Provide the [X, Y] coordinate of the cell's center where the given text is located.  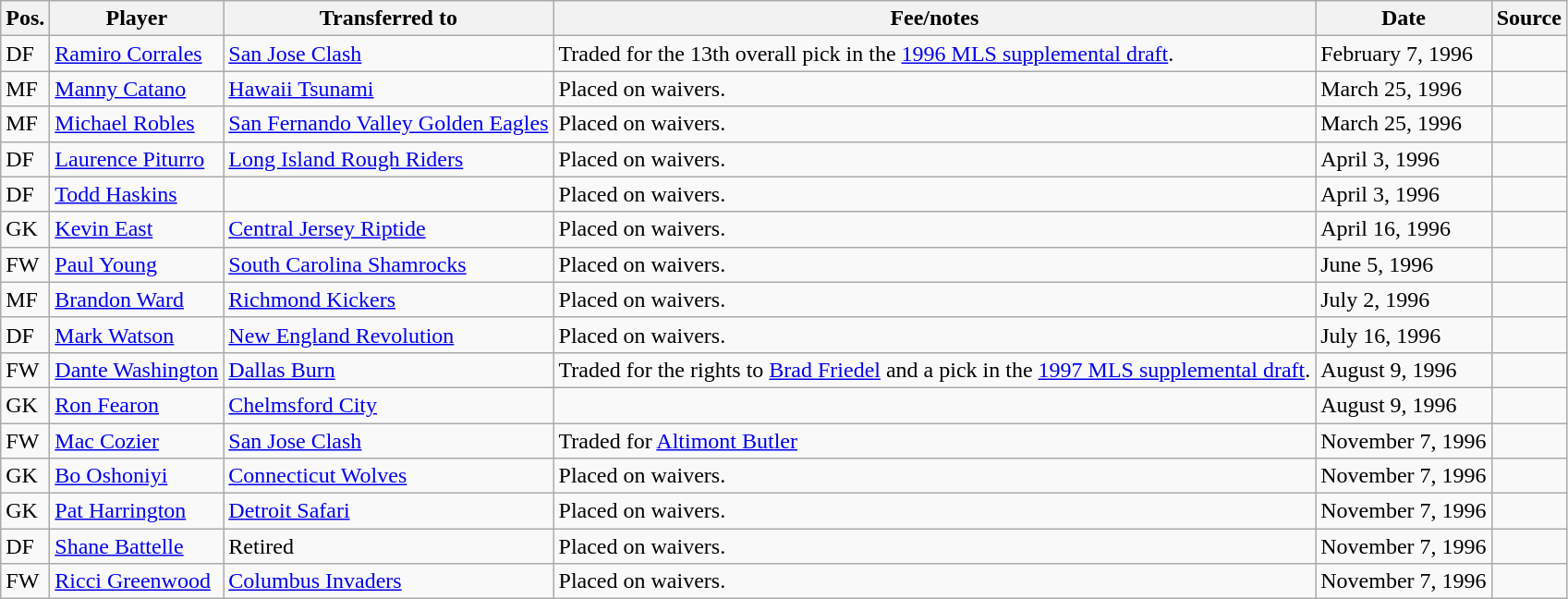
Columbus Invaders [388, 581]
Dante Washington [137, 370]
July 2, 1996 [1404, 299]
Source [1528, 18]
June 5, 1996 [1404, 264]
Paul Young [137, 264]
Pat Harrington [137, 511]
Ramiro Corrales [137, 54]
Traded for the 13th overall pick in the 1996 MLS supplemental draft. [935, 54]
Hawaii Tsunami [388, 89]
New England Revolution [388, 335]
April 16, 1996 [1404, 229]
Pos. [26, 18]
Detroit Safari [388, 511]
Laurence Piturro [137, 159]
Ron Fearon [137, 405]
Todd Haskins [137, 194]
San Fernando Valley Golden Eagles [388, 124]
Mark Watson [137, 335]
Transferred to [388, 18]
Kevin East [137, 229]
Dallas Burn [388, 370]
Player [137, 18]
Traded for Altimont Butler [935, 441]
Ricci Greenwood [137, 581]
Manny Catano [137, 89]
Traded for the rights to Brad Friedel and a pick in the 1997 MLS supplemental draft. [935, 370]
Retired [388, 546]
Bo Oshoniyi [137, 476]
Date [1404, 18]
Michael Robles [137, 124]
Mac Cozier [137, 441]
July 16, 1996 [1404, 335]
Shane Battelle [137, 546]
Central Jersey Riptide [388, 229]
Brandon Ward [137, 299]
Connecticut Wolves [388, 476]
Chelmsford City [388, 405]
South Carolina Shamrocks [388, 264]
Long Island Rough Riders [388, 159]
February 7, 1996 [1404, 54]
Fee/notes [935, 18]
Richmond Kickers [388, 299]
